Output the (X, Y) coordinate of the center of the cell containing the given text.  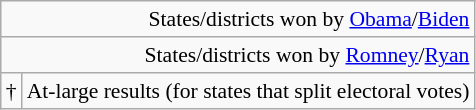
† (12, 91)
States/districts won by Romney/Ryan (238, 55)
States/districts won by Obama/Biden (238, 19)
At-large results (for states that split electoral votes) (248, 91)
